For the text-containing cell, return its midpoint in (x, y) coordinate format. 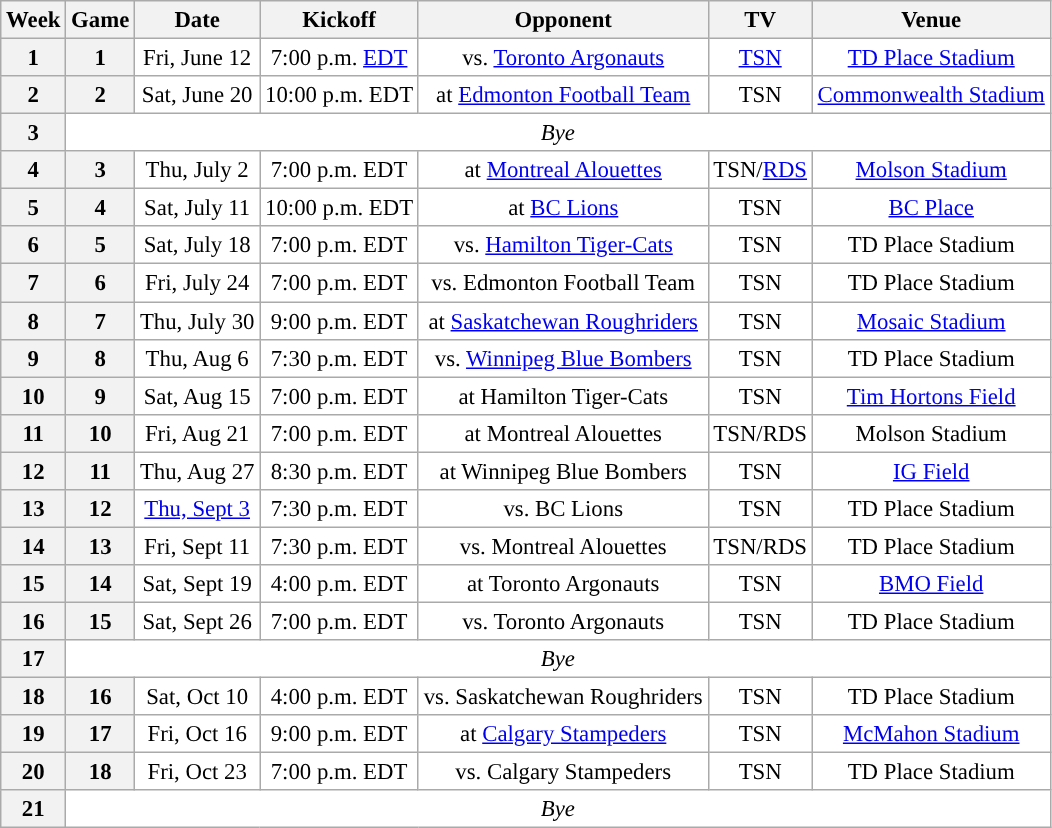
at Toronto Argonauts (563, 584)
19 (34, 734)
vs. Edmonton Football Team (563, 283)
Date (198, 20)
Fri, July 24 (198, 283)
IG Field (931, 471)
BMO Field (931, 584)
Sat, Sept 19 (198, 584)
Kickoff (340, 20)
Sat, Sept 26 (198, 621)
vs. Montreal Alouettes (563, 546)
Mosaic Stadium (931, 321)
TV (760, 20)
BC Place (931, 208)
Opponent (563, 20)
21 (34, 809)
Fri, Aug 21 (198, 433)
vs. Saskatchewan Roughriders (563, 697)
at Saskatchewan Roughriders (563, 321)
Fri, Oct 23 (198, 772)
vs. Winnipeg Blue Bombers (563, 358)
Venue (931, 20)
Sat, Aug 15 (198, 396)
vs. Hamilton Tiger-Cats (563, 245)
Sat, July 18 (198, 245)
Commonwealth Stadium (931, 95)
Tim Hortons Field (931, 396)
at Hamilton Tiger-Cats (563, 396)
Thu, Aug 27 (198, 471)
Thu, July 30 (198, 321)
20 (34, 772)
Thu, July 2 (198, 170)
vs. BC Lions (563, 509)
at Winnipeg Blue Bombers (563, 471)
Sat, July 11 (198, 208)
Sat, Oct 10 (198, 697)
at BC Lions (563, 208)
at Edmonton Football Team (563, 95)
Thu, Sept 3 (198, 509)
Fri, Sept 11 (198, 546)
8:30 p.m. EDT (340, 471)
Fri, Oct 16 (198, 734)
Fri, June 12 (198, 58)
Week (34, 20)
Game (100, 20)
McMahon Stadium (931, 734)
Thu, Aug 6 (198, 358)
at Calgary Stampeders (563, 734)
vs. Calgary Stampeders (563, 772)
Sat, June 20 (198, 95)
